Output the [x, y] coordinate of the center of the cell containing the given text.  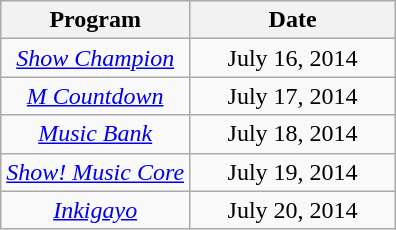
July 20, 2014 [293, 210]
Music Bank [96, 134]
Show! Music Core [96, 172]
Show Champion [96, 58]
July 16, 2014 [293, 58]
July 17, 2014 [293, 96]
July 18, 2014 [293, 134]
M Countdown [96, 96]
Inkigayo [96, 210]
July 19, 2014 [293, 172]
Date [293, 20]
Program [96, 20]
